Output the (X, Y) coordinate of the center of the cell containing the given text.  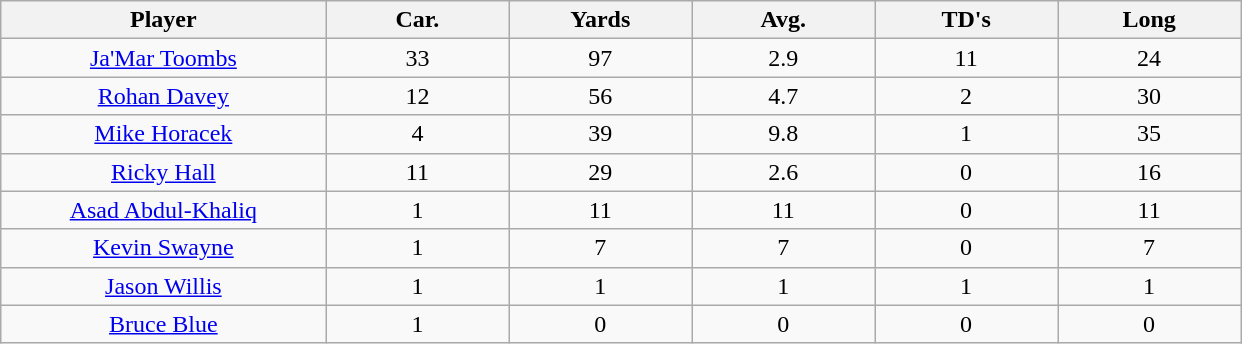
39 (600, 134)
Mike Horacek (164, 134)
Asad Abdul-Khaliq (164, 210)
Ricky Hall (164, 172)
30 (1150, 96)
Jason Willis (164, 286)
4 (418, 134)
Yards (600, 20)
Kevin Swayne (164, 248)
24 (1150, 58)
35 (1150, 134)
97 (600, 58)
16 (1150, 172)
Player (164, 20)
Car. (418, 20)
TD's (966, 20)
Avg. (784, 20)
33 (418, 58)
2.9 (784, 58)
56 (600, 96)
12 (418, 96)
9.8 (784, 134)
29 (600, 172)
Bruce Blue (164, 324)
2.6 (784, 172)
Rohan Davey (164, 96)
Ja'Mar Toombs (164, 58)
4.7 (784, 96)
2 (966, 96)
Long (1150, 20)
